Capture the cell that displays the provided text and extract its [X, Y] central coordinate. 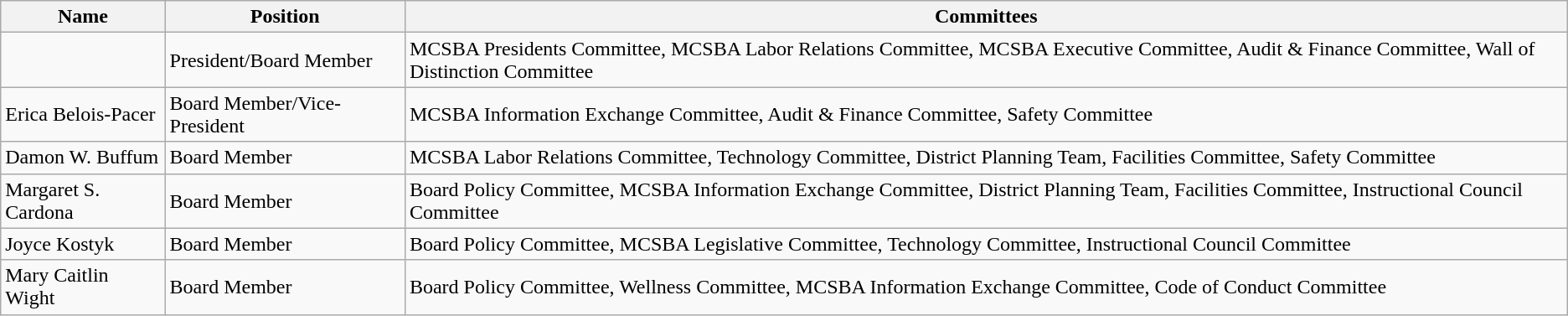
Position [285, 17]
Board Policy Committee, Wellness Committee, MCSBA Information Exchange Committee, Code of Conduct Committee [986, 287]
President/Board Member [285, 60]
Name [83, 17]
MCSBA Presidents Committee, MCSBA Labor Relations Committee, MCSBA Executive Committee, Audit & Finance Committee, Wall of Distinction Committee [986, 60]
MCSBA Information Exchange Committee, Audit & Finance Committee, Safety Committee [986, 114]
Committees [986, 17]
Margaret S. Cardona [83, 201]
Board Member/Vice-President [285, 114]
MCSBA Labor Relations Committee, Technology Committee, District Planning Team, Facilities Committee, Safety Committee [986, 158]
Damon W. Buffum [83, 158]
Board Policy Committee, MCSBA Legislative Committee, Technology Committee, Instructional Council Committee [986, 244]
Erica Belois-Pacer [83, 114]
Joyce Kostyk [83, 244]
Board Policy Committee, MCSBA Information Exchange Committee, District Planning Team, Facilities Committee, Instructional Council Committee [986, 201]
Mary Caitlin Wight [83, 287]
